Search for the cell housing the specified text and yield its (x, y) center coordinate. 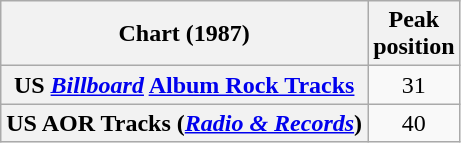
Chart (1987) (184, 34)
US AOR Tracks (Radio & Records) (184, 123)
40 (414, 123)
US Billboard Album Rock Tracks (184, 85)
Peakposition (414, 34)
31 (414, 85)
